Return (x, y) of the center of cell containing provided text 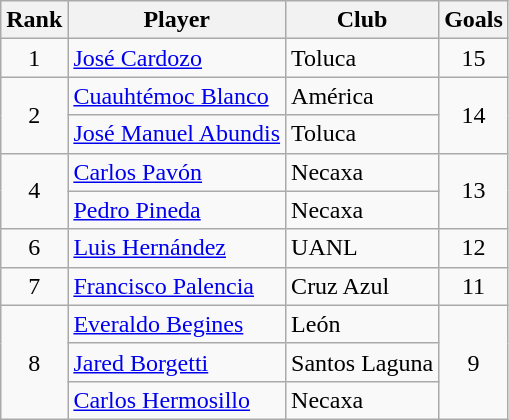
11 (474, 286)
4 (34, 191)
2 (34, 115)
Jared Borgetti (177, 362)
Pedro Pineda (177, 210)
Francisco Palencia (177, 286)
León (362, 324)
Club (362, 20)
Cuauhtémoc Blanco (177, 96)
UANL (362, 248)
Player (177, 20)
Luis Hernández (177, 248)
14 (474, 115)
Goals (474, 20)
Carlos Hermosillo (177, 400)
6 (34, 248)
América (362, 96)
8 (34, 362)
José Cardozo (177, 58)
Everaldo Begines (177, 324)
15 (474, 58)
Cruz Azul (362, 286)
1 (34, 58)
Santos Laguna (362, 362)
Carlos Pavón (177, 172)
Rank (34, 20)
12 (474, 248)
7 (34, 286)
José Manuel Abundis (177, 134)
13 (474, 191)
9 (474, 362)
